Capture the cell that displays the provided text and extract its [X, Y] central coordinate. 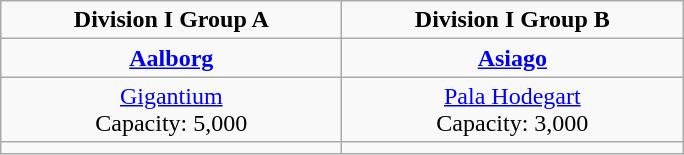
GigantiumCapacity: 5,000 [172, 110]
Pala HodegartCapacity: 3,000 [512, 110]
Division I Group A [172, 20]
Division I Group B [512, 20]
Asiago [512, 58]
Aalborg [172, 58]
